Provide the [X, Y] coordinate of the cell's center where the given text is located.  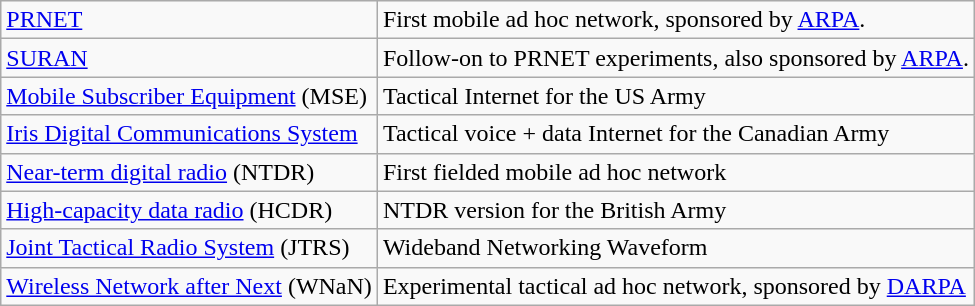
First fielded mobile ad hoc network [676, 172]
Follow-on to PRNET experiments, also sponsored by ARPA. [676, 58]
Experimental tactical ad hoc network, sponsored by DARPA [676, 286]
Mobile Subscriber Equipment (MSE) [190, 96]
Iris Digital Communications System [190, 134]
Near-term digital radio (NTDR) [190, 172]
High-capacity data radio (HCDR) [190, 210]
Tactical Internet for the US Army [676, 96]
Tactical voice + data Internet for the Canadian Army [676, 134]
NTDR version for the British Army [676, 210]
SURAN [190, 58]
PRNET [190, 20]
First mobile ad hoc network, sponsored by ARPA. [676, 20]
Joint Tactical Radio System (JTRS) [190, 248]
Wideband Networking Waveform [676, 248]
Wireless Network after Next (WNaN) [190, 286]
